Capture the cell that displays the provided text and extract its (x, y) central coordinate. 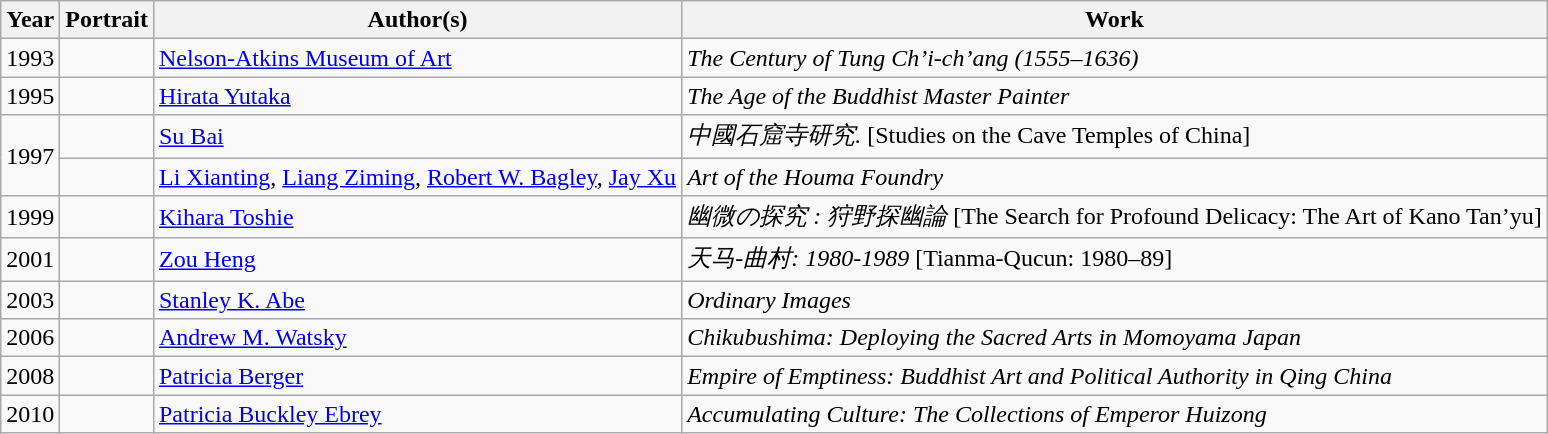
Chikubushima: Deploying the Sacred Arts in Momoyama Japan (1115, 338)
2008 (30, 376)
Patricia Buckley Ebrey (417, 414)
Zou Heng (417, 260)
Hirata Yutaka (417, 96)
Kihara Toshie (417, 218)
Patricia Berger (417, 376)
Year (30, 20)
Portrait (107, 20)
Su Bai (417, 136)
Andrew M. Watsky (417, 338)
Nelson-Atkins Museum of Art (417, 58)
2003 (30, 300)
Work (1115, 20)
2006 (30, 338)
Author(s) (417, 20)
1995 (30, 96)
2001 (30, 260)
Art of the Houma Foundry (1115, 177)
The Century of Tung Ch’i-ch’ang (1555–1636) (1115, 58)
Ordinary Images (1115, 300)
天马-曲村: 1980-1989 [Tianma-Qucun: 1980–89] (1115, 260)
幽微の探究 : 狩野探幽論 [The Search for Profound Delicacy: The Art of Kano Tan’yu] (1115, 218)
The Age of the Buddhist Master Painter (1115, 96)
1999 (30, 218)
中國石窟寺研究. [Studies on the Cave Temples of China] (1115, 136)
1997 (30, 156)
Li Xianting, Liang Ziming, Robert W. Bagley, Jay Xu (417, 177)
Empire of Emptiness: Buddhist Art and Political Authority in Qing China (1115, 376)
Accumulating Culture: The Collections of Emperor Huizong (1115, 414)
2010 (30, 414)
1993 (30, 58)
Stanley K. Abe (417, 300)
